Detect which cell encompasses the target text, then output its [x, y] center coordinate. 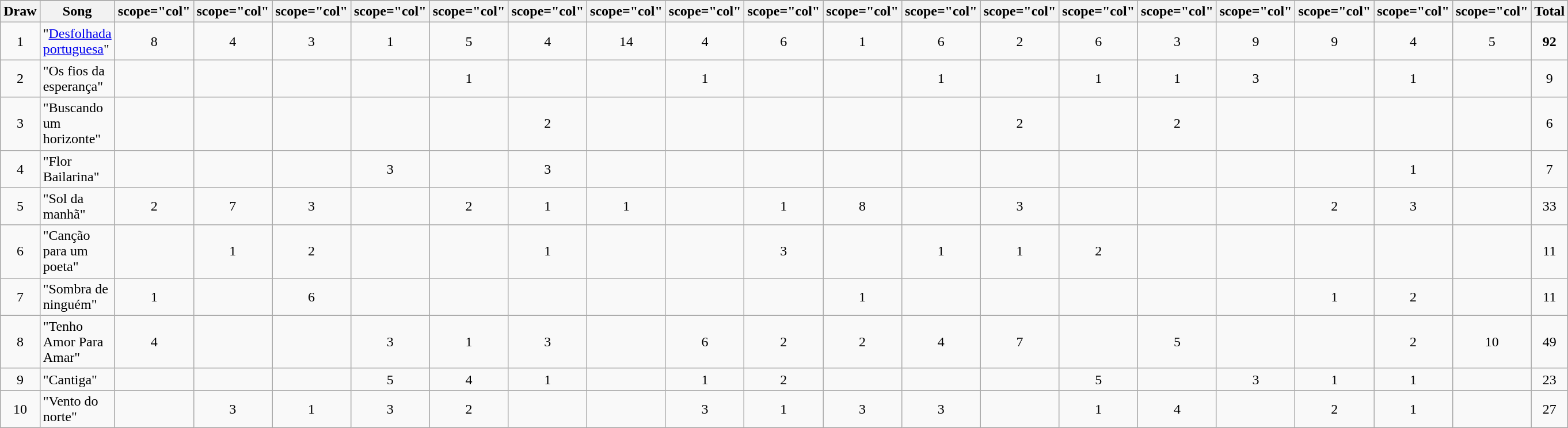
33 [1550, 206]
Total [1550, 12]
"Tenho Amor Para Amar" [77, 342]
"Sol da manhã" [77, 206]
92 [1550, 41]
"Os fios da esperança" [77, 78]
"Canção para um poeta" [77, 251]
"Flor Bailarina" [77, 169]
"Desfolhada portuguesa" [77, 41]
14 [626, 41]
23 [1550, 379]
"Sombra de ninguém" [77, 297]
Song [77, 12]
"Vento do norte" [77, 408]
"Cantiga" [77, 379]
Draw [20, 12]
"Buscando um horizonte" [77, 124]
49 [1550, 342]
27 [1550, 408]
